Determine the (X, Y) coordinate at the center of the cell enclosing the given text.  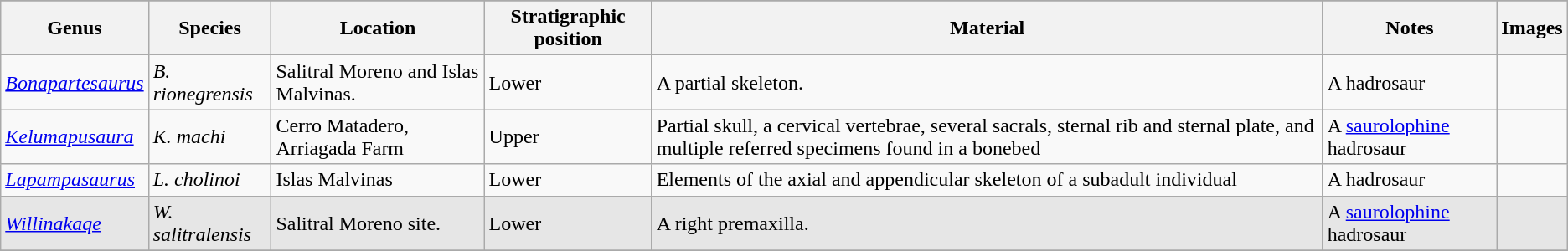
L. cholinoi (209, 180)
Partial skull, a cervical vertebrae, several sacrals, sternal rib and sternal plate, and multiple referred specimens found in a bonebed (987, 137)
Notes (1410, 28)
Islas Malvinas (378, 180)
B. rionegrensis (209, 82)
A right premaxilla. (987, 223)
Willinakaqe (75, 223)
A partial skeleton. (987, 82)
K. machi (209, 137)
Genus (75, 28)
Salitral Moreno site. (378, 223)
Bonapartesaurus (75, 82)
Upper (568, 137)
Material (987, 28)
Elements of the axial and appendicular skeleton of a subadult individual (987, 180)
Species (209, 28)
W. salitralensis (209, 223)
Stratigraphic position (568, 28)
Cerro Matadero, Arriagada Farm (378, 137)
Salitral Moreno and Islas Malvinas. (378, 82)
Location (378, 28)
Lapampasaurus (75, 180)
Images (1532, 28)
Kelumapusaura (75, 137)
